Provide the (x, y) coordinate of the cell's center where the given text is located.  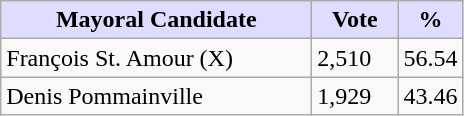
François St. Amour (X) (156, 58)
Vote (355, 20)
1,929 (355, 96)
2,510 (355, 58)
56.54 (430, 58)
% (430, 20)
43.46 (430, 96)
Denis Pommainville (156, 96)
Mayoral Candidate (156, 20)
